Identify which cell holds the provided text, then report its [X, Y] central coordinate. 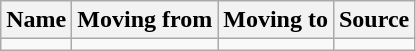
Source [374, 20]
Moving to [276, 20]
Moving from [145, 20]
Name [36, 20]
